Search for the cell housing the specified text and yield its (X, Y) center coordinate. 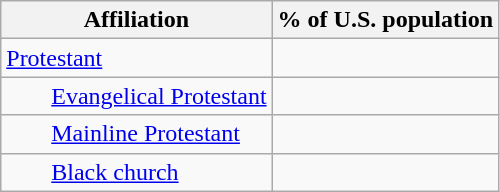
Protestant (136, 58)
Mainline Protestant (136, 134)
% of U.S. population (385, 20)
Black church (136, 172)
Affiliation (136, 20)
Evangelical Protestant (136, 96)
